Detect which cell encompasses the target text, then output its [x, y] center coordinate. 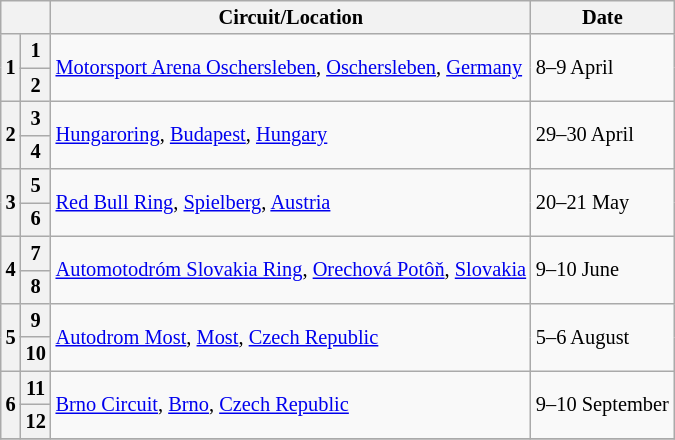
8 [36, 287]
8–9 April [602, 68]
Red Bull Ring, Spielberg, Austria [291, 202]
Brno Circuit, Brno, Czech Republic [291, 404]
12 [36, 421]
Hungaroring, Budapest, Hungary [291, 134]
11 [36, 388]
Date [602, 17]
20–21 May [602, 202]
10 [36, 354]
5–6 August [602, 336]
7 [36, 253]
9–10 June [602, 270]
Automotodróm Slovakia Ring, Orechová Potôň, Slovakia [291, 270]
9–10 September [602, 404]
29–30 April [602, 134]
Motorsport Arena Oschersleben, Oschersleben, Germany [291, 68]
9 [36, 320]
Autodrom Most, Most, Czech Republic [291, 336]
Circuit/Location [291, 17]
